Extract the [x, y] coordinate from the center of the cell holding the provided text.  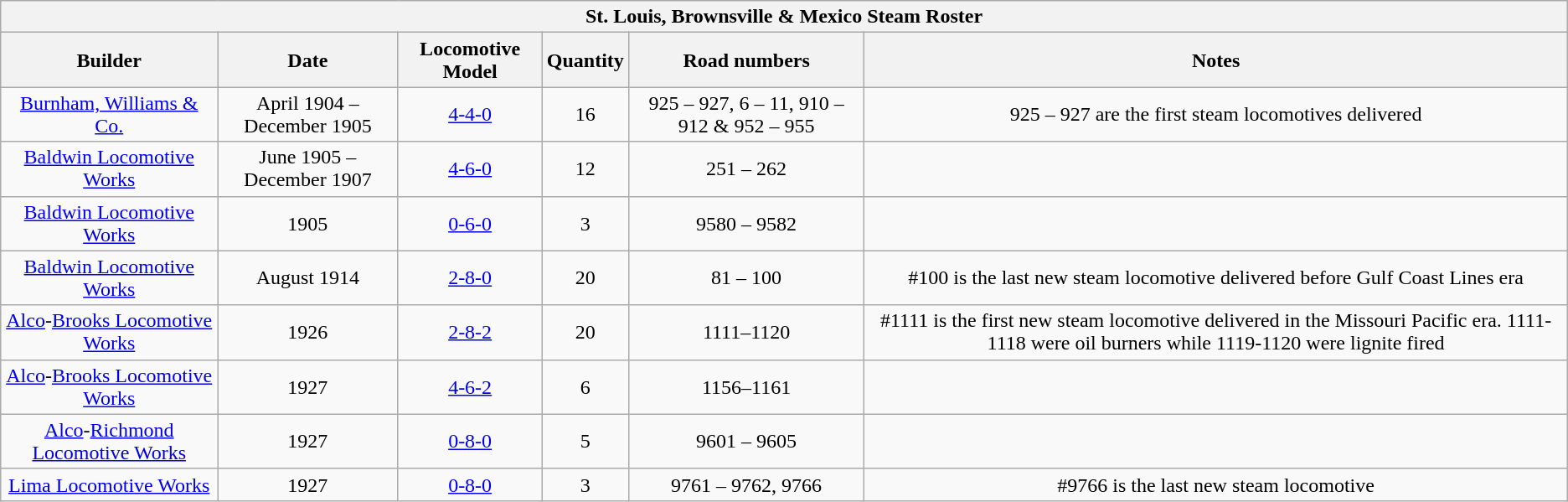
Builder [109, 60]
2-8-0 [470, 278]
Burnham, Williams & Co. [109, 114]
925 – 927, 6 – 11, 910 – 912 & 952 – 955 [746, 114]
925 – 927 are the first steam locomotives delivered [1216, 114]
4-6-2 [470, 387]
#100 is the last new steam locomotive delivered before Gulf Coast Lines era [1216, 278]
5 [585, 441]
Locomotive Model [470, 60]
1156–1161 [746, 387]
August 1914 [308, 278]
1111–1120 [746, 332]
1905 [308, 223]
2-8-2 [470, 332]
4-6-0 [470, 169]
6 [585, 387]
81 – 100 [746, 278]
251 – 262 [746, 169]
Road numbers [746, 60]
0-6-0 [470, 223]
#9766 is the last new steam locomotive [1216, 484]
St. Louis, Brownsville & Mexico Steam Roster [784, 17]
Date [308, 60]
Lima Locomotive Works [109, 484]
1926 [308, 332]
16 [585, 114]
Notes [1216, 60]
4-4-0 [470, 114]
9580 – 9582 [746, 223]
June 1905 – December 1907 [308, 169]
#1111 is the first new steam locomotive delivered in the Missouri Pacific era. 1111-1118 were oil burners while 1119-1120 were lignite fired [1216, 332]
Alco-Richmond Locomotive Works [109, 441]
12 [585, 169]
Quantity [585, 60]
April 1904 – December 1905 [308, 114]
9601 – 9605 [746, 441]
9761 – 9762, 9766 [746, 484]
